Pinpoint the cell where the given text exists, returning its (X, Y) midpoint coordinate. 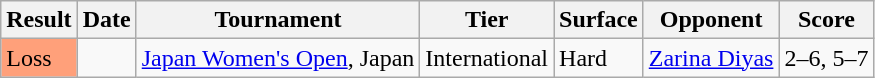
Opponent (711, 20)
Surface (599, 20)
2–6, 5–7 (826, 58)
Tier (487, 20)
Tournament (278, 20)
Date (106, 20)
International (487, 58)
Zarina Diyas (711, 58)
Score (826, 20)
Japan Women's Open, Japan (278, 58)
Loss (39, 58)
Hard (599, 58)
Result (39, 20)
